Return the (x, y) coordinate for the center point of the cell that contains the specified text.  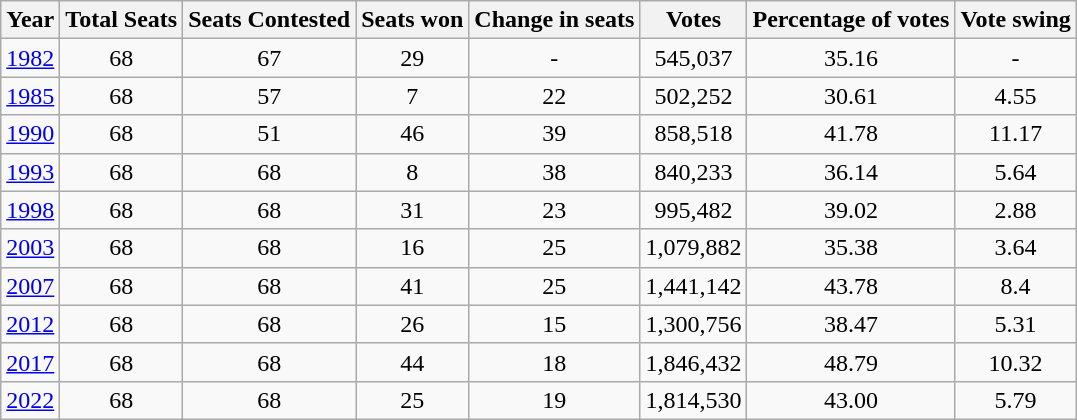
3.64 (1016, 248)
35.38 (851, 248)
7 (412, 96)
Seats Contested (270, 20)
Percentage of votes (851, 20)
1990 (30, 134)
8.4 (1016, 286)
10.32 (1016, 362)
1,300,756 (694, 324)
30.61 (851, 96)
1998 (30, 210)
502,252 (694, 96)
41.78 (851, 134)
38 (554, 172)
39 (554, 134)
1985 (30, 96)
2.88 (1016, 210)
8 (412, 172)
23 (554, 210)
38.47 (851, 324)
1,814,530 (694, 400)
5.79 (1016, 400)
29 (412, 58)
48.79 (851, 362)
2012 (30, 324)
545,037 (694, 58)
Votes (694, 20)
2003 (30, 248)
39.02 (851, 210)
36.14 (851, 172)
31 (412, 210)
2017 (30, 362)
995,482 (694, 210)
43.78 (851, 286)
41 (412, 286)
Seats won (412, 20)
1,079,882 (694, 248)
858,518 (694, 134)
16 (412, 248)
1,846,432 (694, 362)
22 (554, 96)
35.16 (851, 58)
1993 (30, 172)
Vote swing (1016, 20)
Total Seats (122, 20)
2022 (30, 400)
15 (554, 324)
1,441,142 (694, 286)
Year (30, 20)
11.17 (1016, 134)
67 (270, 58)
46 (412, 134)
18 (554, 362)
4.55 (1016, 96)
57 (270, 96)
5.31 (1016, 324)
840,233 (694, 172)
2007 (30, 286)
44 (412, 362)
51 (270, 134)
Change in seats (554, 20)
1982 (30, 58)
26 (412, 324)
19 (554, 400)
43.00 (851, 400)
5.64 (1016, 172)
